Locate the cell with the specified text and output its [X, Y] center coordinate. 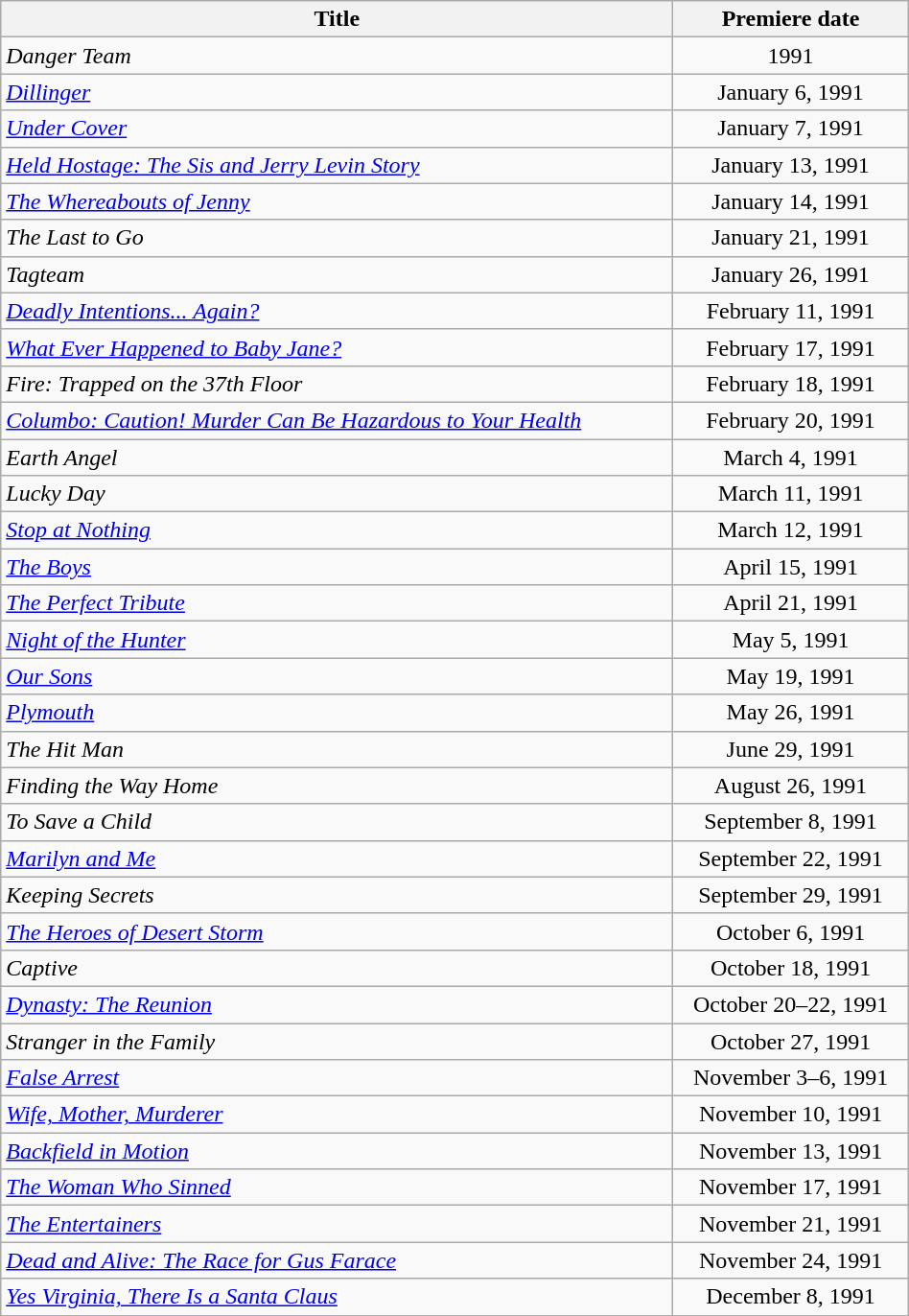
Stop at Nothing [338, 530]
August 26, 1991 [790, 786]
Night of the Hunter [338, 640]
Lucky Day [338, 494]
1991 [790, 56]
September 22, 1991 [790, 858]
February 18, 1991 [790, 384]
November 24, 1991 [790, 1260]
Dynasty: The Reunion [338, 1004]
Finding the Way Home [338, 786]
The Last to Go [338, 238]
Wife, Mother, Murderer [338, 1115]
June 29, 1991 [790, 749]
Under Cover [338, 129]
Earth Angel [338, 458]
October 18, 1991 [790, 968]
May 5, 1991 [790, 640]
The Whereabouts of Jenny [338, 201]
February 20, 1991 [790, 420]
The Boys [338, 567]
Dead and Alive: The Race for Gus Farace [338, 1260]
Held Hostage: The Sis and Jerry Levin Story [338, 165]
November 13, 1991 [790, 1151]
The Hit Man [338, 749]
The Heroes of Desert Storm [338, 931]
Stranger in the Family [338, 1041]
January 21, 1991 [790, 238]
Dillinger [338, 92]
January 7, 1991 [790, 129]
Yes Virginia, There Is a Santa Claus [338, 1297]
February 17, 1991 [790, 347]
Title [338, 19]
The Woman Who Sinned [338, 1187]
April 21, 1991 [790, 603]
Captive [338, 968]
January 13, 1991 [790, 165]
Fire: Trapped on the 37th Floor [338, 384]
November 21, 1991 [790, 1224]
The Entertainers [338, 1224]
March 4, 1991 [790, 458]
Premiere date [790, 19]
October 20–22, 1991 [790, 1004]
To Save a Child [338, 822]
November 10, 1991 [790, 1115]
April 15, 1991 [790, 567]
January 6, 1991 [790, 92]
Backfield in Motion [338, 1151]
Tagteam [338, 274]
October 6, 1991 [790, 931]
Plymouth [338, 713]
September 8, 1991 [790, 822]
March 11, 1991 [790, 494]
November 3–6, 1991 [790, 1078]
Our Sons [338, 676]
December 8, 1991 [790, 1297]
The Perfect Tribute [338, 603]
False Arrest [338, 1078]
January 26, 1991 [790, 274]
Columbo: Caution! Murder Can Be Hazardous to Your Health [338, 420]
What Ever Happened to Baby Jane? [338, 347]
Deadly Intentions... Again? [338, 311]
March 12, 1991 [790, 530]
October 27, 1991 [790, 1041]
May 26, 1991 [790, 713]
Marilyn and Me [338, 858]
Keeping Secrets [338, 895]
January 14, 1991 [790, 201]
November 17, 1991 [790, 1187]
Danger Team [338, 56]
February 11, 1991 [790, 311]
May 19, 1991 [790, 676]
September 29, 1991 [790, 895]
